Capture the cell that displays the provided text and extract its [X, Y] central coordinate. 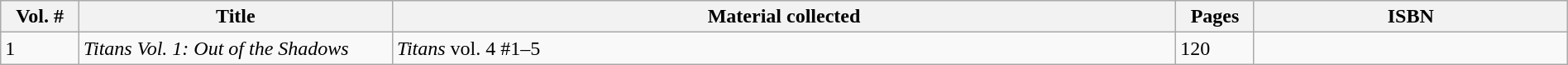
Material collected [784, 17]
1 [40, 48]
ISBN [1411, 17]
Titans Vol. 1: Out of the Shadows [235, 48]
Titans vol. 4 #1–5 [784, 48]
Pages [1216, 17]
120 [1216, 48]
Title [235, 17]
Vol. # [40, 17]
